Capture the cell that displays the provided text and extract its (X, Y) central coordinate. 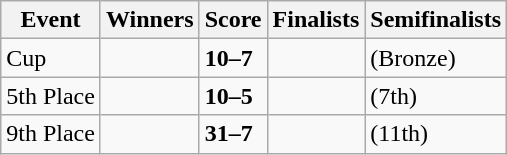
Event (51, 20)
(11th) (436, 134)
10–5 (233, 96)
9th Place (51, 134)
31–7 (233, 134)
Cup (51, 58)
Semifinalists (436, 20)
5th Place (51, 96)
Score (233, 20)
10–7 (233, 58)
(Bronze) (436, 58)
(7th) (436, 96)
Finalists (316, 20)
Winners (150, 20)
